Output the [x, y] coordinate of the center of the cell containing the given text.  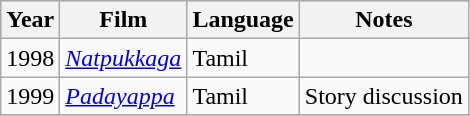
1999 [30, 96]
Padayappa [124, 96]
Natpukkaga [124, 58]
Notes [384, 20]
Year [30, 20]
Story discussion [384, 96]
Language [243, 20]
Film [124, 20]
1998 [30, 58]
